Search for the cell housing the specified text and yield its (X, Y) center coordinate. 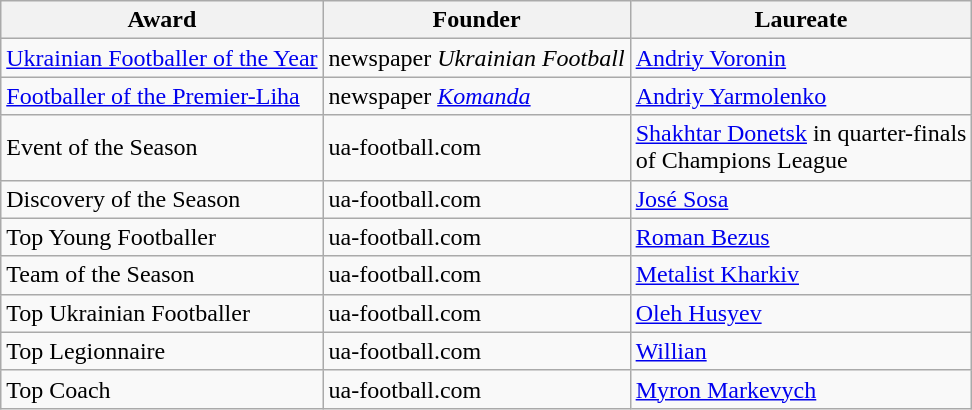
José Sosa (801, 199)
Top Ukrainian Footballer (162, 313)
Metalist Kharkiv (801, 275)
Ukrainian Footballer of the Year (162, 58)
Oleh Husyev (801, 313)
Top Young Footballer (162, 237)
Footballer of the Premier-Liha (162, 96)
Founder (476, 20)
Andriy Voronin (801, 58)
Myron Markevych (801, 389)
Award (162, 20)
Andriy Yarmolenko (801, 96)
newspaper Komanda (476, 96)
Team of the Season (162, 275)
Roman Bezus (801, 237)
Laureate (801, 20)
newspaper Ukrainian Football (476, 58)
Shakhtar Donetsk in quarter-finals of Champions League (801, 148)
Willian (801, 351)
Top Legionnaire (162, 351)
Top Coach (162, 389)
Discovery of the Season (162, 199)
Event of the Season (162, 148)
